Identify which cell holds the provided text, then report its [X, Y] central coordinate. 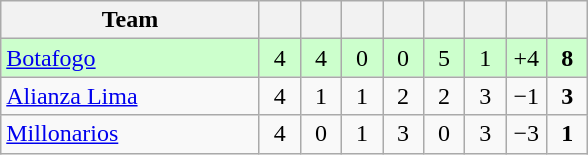
Botafogo [130, 58]
8 [568, 58]
−3 [526, 134]
Team [130, 20]
Alianza Lima [130, 96]
Millonarios [130, 134]
−1 [526, 96]
5 [444, 58]
+4 [526, 58]
